Scan for the cell matching the given text and deliver its [X, Y] coordinate at center. 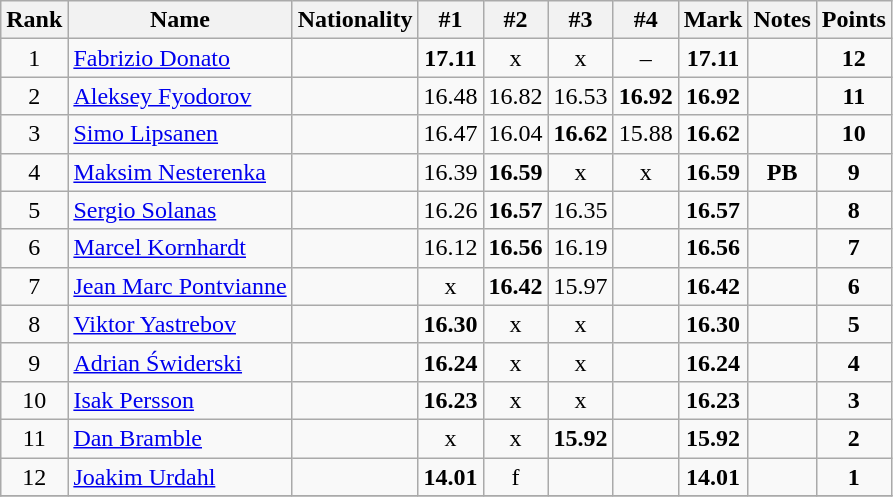
#4 [646, 20]
Simo Lipsanen [180, 134]
Marcel Kornhardt [180, 248]
Nationality [355, 20]
15.97 [580, 286]
Name [180, 20]
Fabrizio Donato [180, 58]
16.39 [450, 172]
Maksim Nesterenka [180, 172]
Notes [782, 20]
16.35 [580, 210]
16.82 [516, 96]
Viktor Yastrebov [180, 324]
15.88 [646, 134]
Adrian Świderski [180, 362]
16.26 [450, 210]
Sergio Solanas [180, 210]
Points [854, 20]
PB [782, 172]
16.12 [450, 248]
Joakim Urdahl [180, 477]
16.19 [580, 248]
– [646, 58]
16.53 [580, 96]
Jean Marc Pontvianne [180, 286]
Aleksey Fyodorov [180, 96]
#2 [516, 20]
16.47 [450, 134]
16.48 [450, 96]
Isak Persson [180, 400]
f [516, 477]
16.04 [516, 134]
Mark [713, 20]
#3 [580, 20]
#1 [450, 20]
Dan Bramble [180, 438]
Rank [34, 20]
